Provide the [x, y] coordinate of the cell's center where the given text is located.  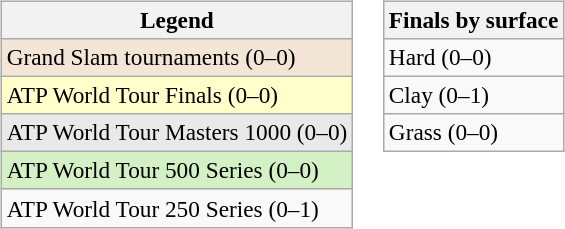
ATP World Tour 500 Series (0–0) [176, 171]
ATP World Tour Masters 1000 (0–0) [176, 133]
ATP World Tour 250 Series (0–1) [176, 208]
Grass (0–0) [473, 133]
Grand Slam tournaments (0–0) [176, 57]
Hard (0–0) [473, 57]
ATP World Tour Finals (0–0) [176, 95]
Clay (0–1) [473, 95]
Legend [176, 20]
Finals by surface [473, 20]
